Determine the (X, Y) coordinate at the center of the cell enclosing the given text.  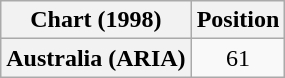
61 (238, 58)
Chart (1998) (96, 20)
Position (238, 20)
Australia (ARIA) (96, 58)
